Pinpoint the cell where the given text exists, returning its [X, Y] midpoint coordinate. 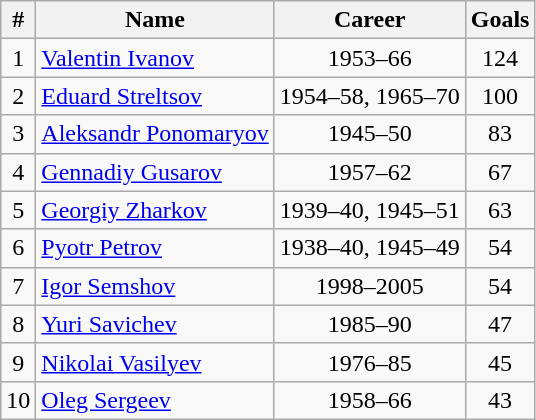
1958–66 [370, 400]
Goals [500, 20]
Yuri Savichev [155, 324]
63 [500, 210]
Oleg Sergeev [155, 400]
1938–40, 1945–49 [370, 248]
Eduard Streltsov [155, 96]
4 [18, 172]
10 [18, 400]
2 [18, 96]
1976–85 [370, 362]
83 [500, 134]
1985–90 [370, 324]
43 [500, 400]
3 [18, 134]
47 [500, 324]
1998–2005 [370, 286]
5 [18, 210]
7 [18, 286]
67 [500, 172]
6 [18, 248]
1939–40, 1945–51 [370, 210]
Gennadiy Gusarov [155, 172]
124 [500, 58]
Igor Semshov [155, 286]
1 [18, 58]
100 [500, 96]
Career [370, 20]
Name [155, 20]
Pyotr Petrov [155, 248]
1957–62 [370, 172]
45 [500, 362]
Nikolai Vasilyev [155, 362]
Aleksandr Ponomaryov [155, 134]
Georgiy Zharkov [155, 210]
9 [18, 362]
1953–66 [370, 58]
Valentin Ivanov [155, 58]
1954–58, 1965–70 [370, 96]
1945–50 [370, 134]
# [18, 20]
8 [18, 324]
